Provide the [X, Y] coordinate of the cell's center where the given text is located.  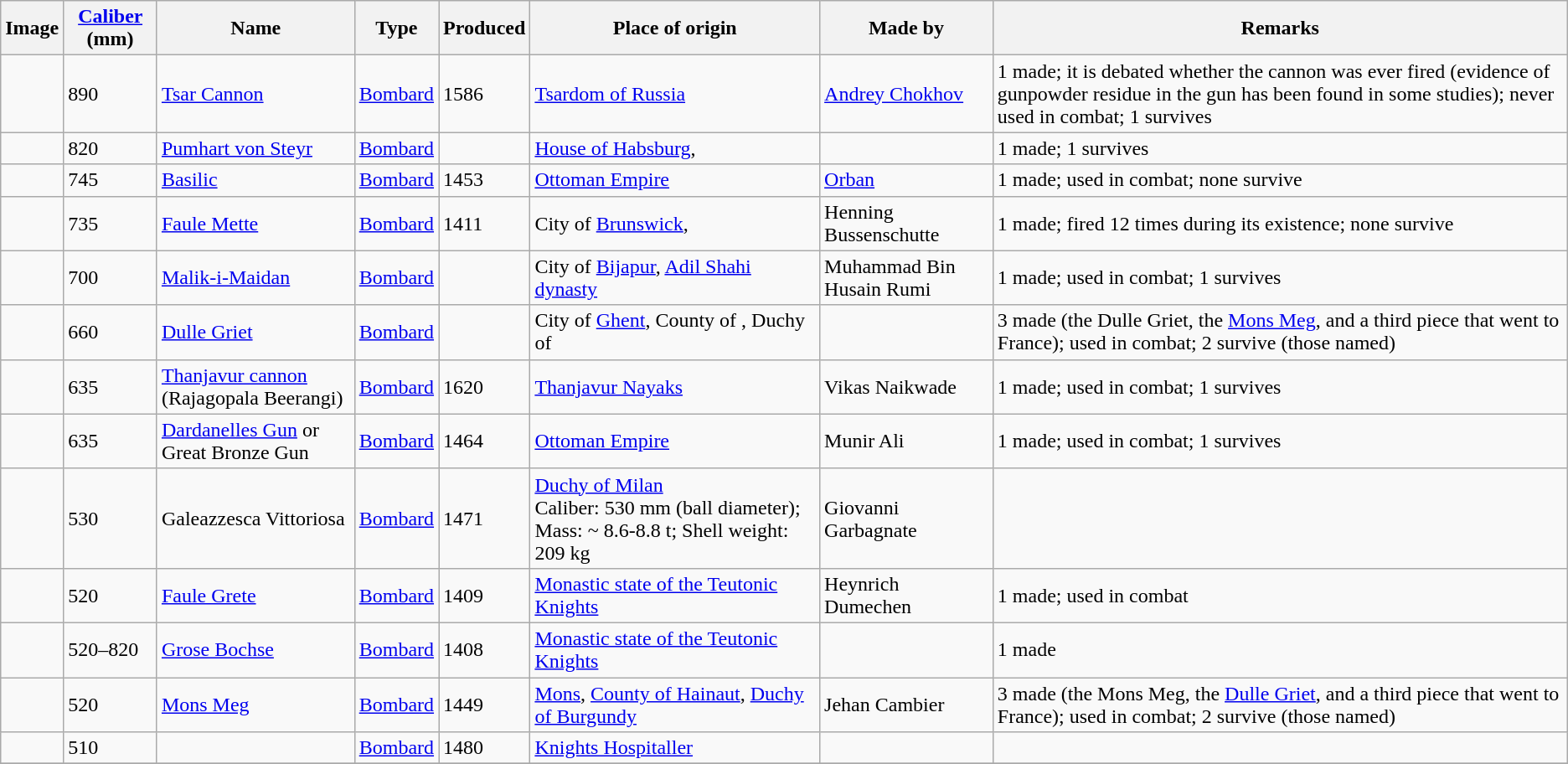
1 made; used in combat; none survive [1280, 180]
Orban [906, 180]
Thanjavur Nayaks [675, 387]
Thanjavur cannon (Rajagopala Beerangi) [255, 387]
Name [255, 28]
1449 [484, 704]
1 made; fired 12 times during its existence; none survive [1280, 223]
Heynrich Dumechen [906, 595]
Place of origin [675, 28]
1464 [484, 441]
Remarks [1280, 28]
Grose Bochse [255, 650]
1586 [484, 94]
Tsar Cannon [255, 94]
Knights Hospitaller [675, 748]
1620 [484, 387]
Basilic [255, 180]
1411 [484, 223]
820 [111, 148]
Andrey Chokhov [906, 94]
3 made (the Mons Meg, the Dulle Griet, and a third piece that went to France); used in combat; 2 survive (those named) [1280, 704]
Image [32, 28]
Tsardom of Russia [675, 94]
1471 [484, 518]
1 made; used in combat [1280, 595]
700 [111, 278]
1453 [484, 180]
House of Habsburg, [675, 148]
Duchy of MilanCaliber: 530 mm (ball diameter); Mass: ~ 8.6-8.8 t; Shell weight: 209 kg [675, 518]
Munir Ali [906, 441]
Dulle Griet [255, 332]
Giovanni Garbagnate [906, 518]
1480 [484, 748]
1408 [484, 650]
Produced [484, 28]
City of Bijapur, Adil Shahi dynasty [675, 278]
510 [111, 748]
Faule Mette [255, 223]
3 made (the Dulle Griet, the Mons Meg, and a third piece that went to France); used in combat; 2 survive (those named) [1280, 332]
Made by [906, 28]
Muhammad Bin Husain Rumi [906, 278]
1 made; 1 survives [1280, 148]
735 [111, 223]
890 [111, 94]
Type [396, 28]
745 [111, 180]
Malik-i-Maidan [255, 278]
Jehan Cambier [906, 704]
City of Ghent, County of , Duchy of [675, 332]
Galeazzesca Vittoriosa [255, 518]
530 [111, 518]
Vikas Naikwade [906, 387]
Mons Meg [255, 704]
Caliber (mm) [111, 28]
Faule Grete [255, 595]
Henning Bussenschutte [906, 223]
1 made [1280, 650]
City of Brunswick, [675, 223]
Mons, County of Hainaut, Duchy of Burgundy [675, 704]
660 [111, 332]
520–820 [111, 650]
1409 [484, 595]
Dardanelles Gun or Great Bronze Gun [255, 441]
Pumhart von Steyr [255, 148]
